Capture the cell that displays the provided text and extract its [X, Y] central coordinate. 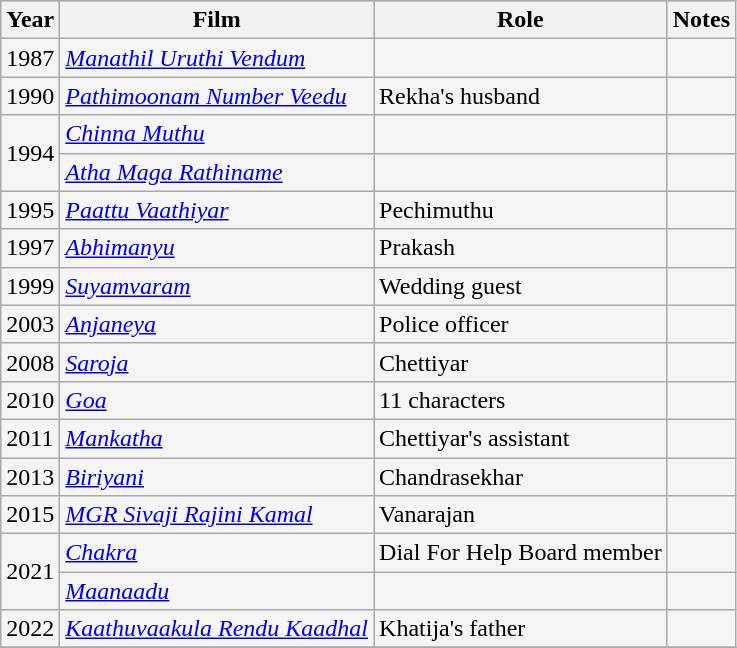
1990 [30, 96]
Goa [217, 400]
Pechimuthu [521, 210]
1994 [30, 153]
2022 [30, 629]
1995 [30, 210]
Khatija's father [521, 629]
2021 [30, 572]
Chettiyar's assistant [521, 438]
Kaathuvaakula Rendu Kaadhal [217, 629]
Abhimanyu [217, 248]
1999 [30, 286]
2013 [30, 477]
Chettiyar [521, 362]
Suyamvaram [217, 286]
Film [217, 20]
2008 [30, 362]
Wedding guest [521, 286]
2003 [30, 324]
Pathimoonam Number Veedu [217, 96]
Role [521, 20]
Vanarajan [521, 515]
Rekha's husband [521, 96]
Paattu Vaathiyar [217, 210]
11 characters [521, 400]
Anjaneya [217, 324]
Mankatha [217, 438]
Police officer [521, 324]
Chinna Muthu [217, 134]
2015 [30, 515]
Maanaadu [217, 591]
Chandrasekhar [521, 477]
Notes [701, 20]
Atha Maga Rathiname [217, 172]
MGR Sivaji Rajini Kamal [217, 515]
Chakra [217, 553]
Biriyani [217, 477]
Year [30, 20]
2010 [30, 400]
1987 [30, 58]
2011 [30, 438]
1997 [30, 248]
Manathil Uruthi Vendum [217, 58]
Prakash [521, 248]
Dial For Help Board member [521, 553]
Saroja [217, 362]
